Extract the (X, Y) coordinate from the center of the cell holding the provided text.  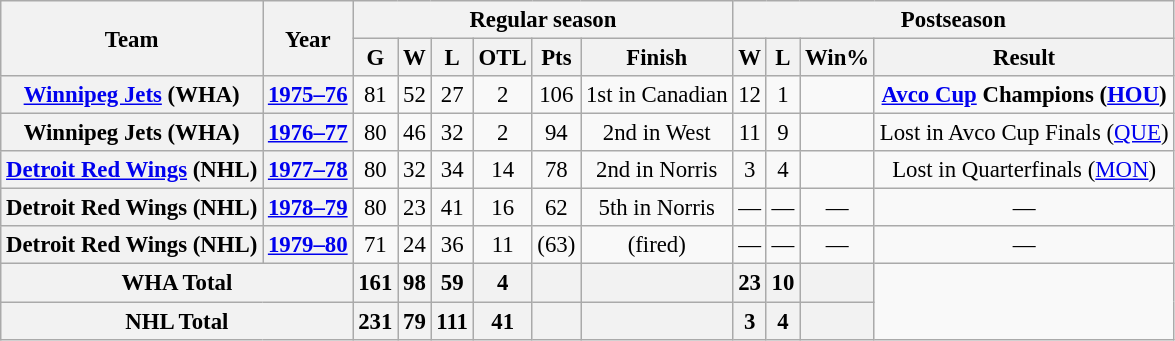
59 (452, 283)
1978–79 (308, 208)
98 (414, 283)
111 (452, 321)
52 (414, 95)
5th in Norris (657, 208)
Finish (657, 58)
Team (132, 38)
81 (376, 95)
9 (782, 133)
62 (556, 208)
12 (750, 95)
78 (556, 170)
WHA Total (177, 283)
16 (502, 208)
Pts (556, 58)
Postseason (954, 20)
2nd in West (657, 133)
27 (452, 95)
161 (376, 283)
Result (1024, 58)
NHL Total (177, 321)
OTL (502, 58)
79 (414, 321)
71 (376, 245)
Lost in Avco Cup Finals (QUE) (1024, 133)
Lost in Quarterfinals (MON) (1024, 170)
1977–78 (308, 170)
G (376, 58)
231 (376, 321)
46 (414, 133)
24 (414, 245)
14 (502, 170)
1979–80 (308, 245)
(63) (556, 245)
(fired) (657, 245)
Year (308, 38)
94 (556, 133)
Win% (838, 58)
10 (782, 283)
1st in Canadian (657, 95)
1 (782, 95)
Regular season (543, 20)
2nd in Norris (657, 170)
Avco Cup Champions (HOU) (1024, 95)
36 (452, 245)
106 (556, 95)
34 (452, 170)
1975–76 (308, 95)
1976–77 (308, 133)
